Return the (x, y) coordinate for the center point of the cell that contains the specified text.  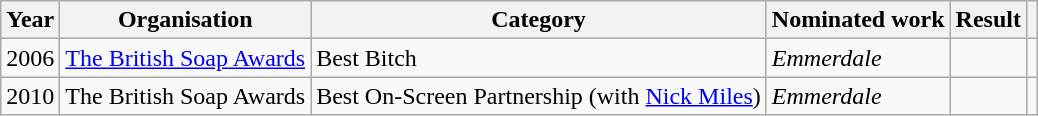
Best Bitch (539, 58)
Best On-Screen Partnership (with Nick Miles) (539, 96)
Result (988, 20)
Organisation (186, 20)
Nominated work (858, 20)
Category (539, 20)
Year (30, 20)
2010 (30, 96)
2006 (30, 58)
